Identify which cell holds the provided text, then report its (x, y) central coordinate. 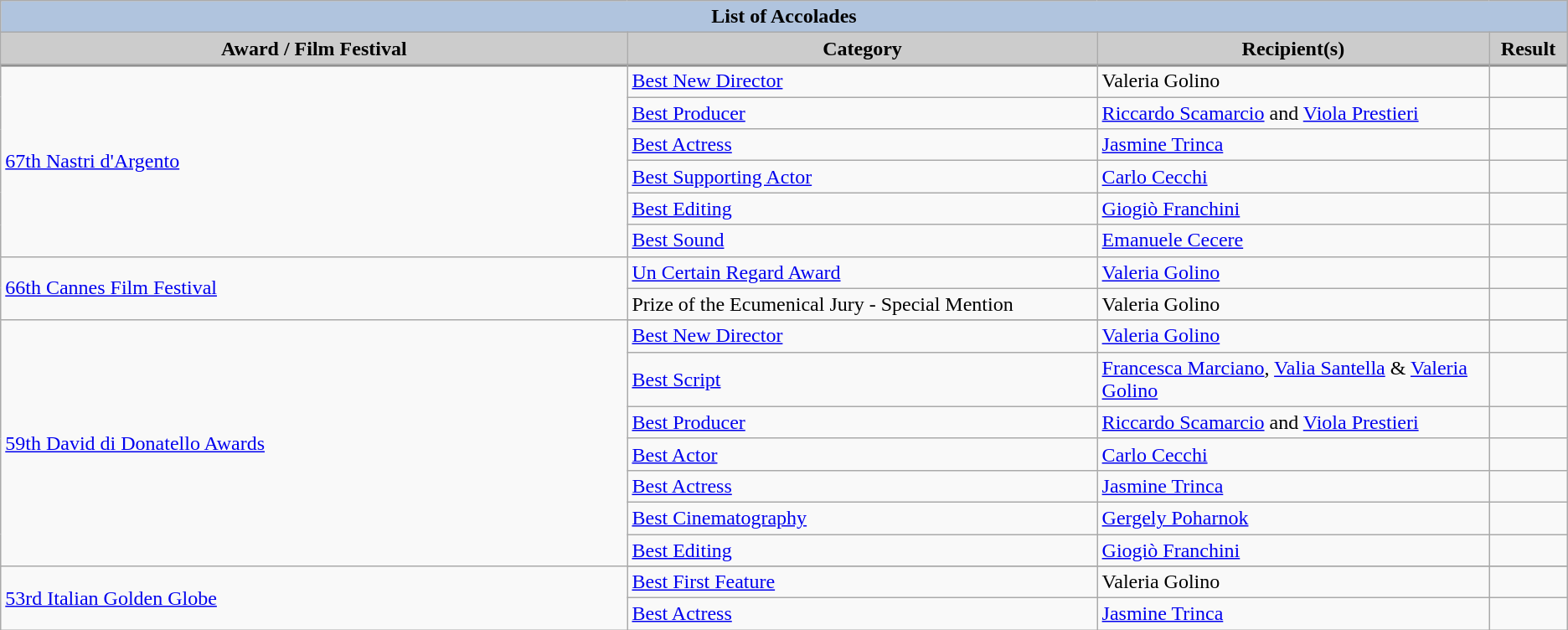
Recipient(s) (1293, 49)
59th David di Donatello Awards (314, 442)
Category (863, 49)
Francesca Marciano, Valia Santella & Valeria Golino (1293, 379)
Best Sound (863, 240)
Emanuele Cecere (1293, 240)
Best First Feature (863, 582)
Prize of the Ecumenical Jury - Special Mention (863, 304)
Award / Film Festival (314, 49)
Un Certain Regard Award (863, 272)
List of Accolades (784, 17)
66th Cannes Film Festival (314, 288)
67th Nastri d'Argento (314, 161)
Best Cinematography (863, 518)
Best Supporting Actor (863, 177)
Best Actor (863, 454)
Gergely Poharnok (1293, 518)
Best Script (863, 379)
53rd Italian Golden Globe (314, 598)
Result (1529, 49)
